For the text-containing cell, return its midpoint in (X, Y) coordinate format. 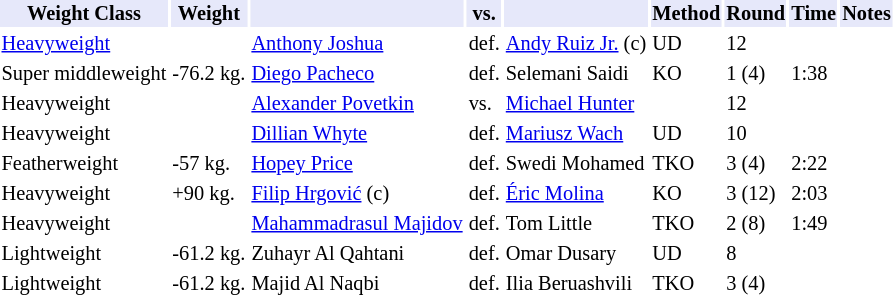
Dillian Whyte (357, 134)
3 (4) (756, 164)
Diego Pacheco (357, 74)
Omar Dusary (576, 254)
Tom Little (576, 224)
2:22 (814, 164)
Zuhayr Al Qahtani (357, 254)
Weight Class (84, 14)
1:38 (814, 74)
Hopey Price (357, 164)
Filip Hrgović (c) (357, 194)
Super middleweight (84, 74)
10 (756, 134)
Swedi Mohamed (576, 164)
-76.2 kg. (209, 74)
Method (686, 14)
Time (814, 14)
Round (756, 14)
Mahammadrasul Majidov (357, 224)
Alexander Povetkin (357, 104)
Weight (209, 14)
Anthony Joshua (357, 44)
Lightweight (84, 254)
Éric Molina (576, 194)
-61.2 kg. (209, 254)
2 (8) (756, 224)
-57 kg. (209, 164)
+90 kg. (209, 194)
Mariusz Wach (576, 134)
Notes (867, 14)
Michael Hunter (576, 104)
3 (12) (756, 194)
2:03 (814, 194)
Andy Ruiz Jr. (c) (576, 44)
1:49 (814, 224)
Selemani Saidi (576, 74)
Featherweight (84, 164)
1 (4) (756, 74)
8 (756, 254)
